Scan for the cell matching the given text and deliver its (X, Y) coordinate at center. 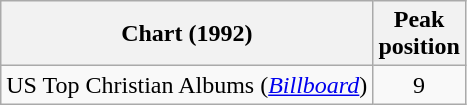
9 (419, 85)
Peakposition (419, 34)
Chart (1992) (187, 34)
US Top Christian Albums (Billboard) (187, 85)
